Extract the (x, y) coordinate from the center of the cell holding the provided text.  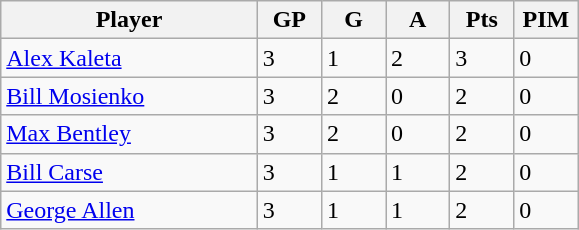
PIM (546, 20)
Bill Mosienko (130, 96)
Player (130, 20)
Pts (482, 20)
Bill Carse (130, 172)
Alex Kaleta (130, 58)
Max Bentley (130, 134)
A (418, 20)
George Allen (130, 210)
G (353, 20)
GP (289, 20)
